Detect which cell encompasses the target text, then output its (x, y) center coordinate. 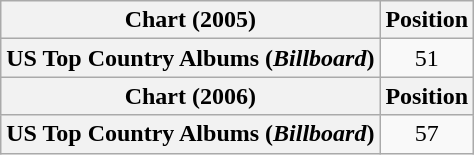
57 (427, 134)
51 (427, 58)
Chart (2006) (190, 96)
Chart (2005) (190, 20)
